Scan for the cell matching the given text and deliver its [x, y] coordinate at center. 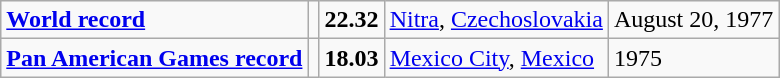
18.03 [352, 58]
Nitra, Czechoslovakia [496, 20]
World record [154, 20]
1975 [693, 58]
22.32 [352, 20]
Pan American Games record [154, 58]
August 20, 1977 [693, 20]
Mexico City, Mexico [496, 58]
